Detect which cell encompasses the target text, then output its (x, y) center coordinate. 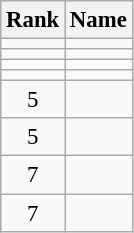
Name (99, 20)
Rank (33, 20)
